Locate the cell with the specified text and output its (X, Y) center coordinate. 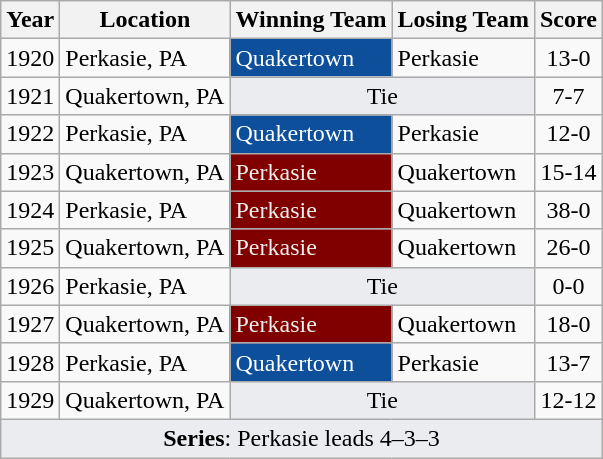
13-0 (568, 58)
1927 (30, 324)
Year (30, 20)
1923 (30, 172)
1925 (30, 248)
Series: Perkasie leads 4–3–3 (302, 438)
Score (568, 20)
Location (145, 20)
1924 (30, 210)
18-0 (568, 324)
0-0 (568, 286)
Winning Team (311, 20)
26-0 (568, 248)
1922 (30, 134)
1921 (30, 96)
Losing Team (463, 20)
38-0 (568, 210)
12-0 (568, 134)
1920 (30, 58)
12-12 (568, 400)
1926 (30, 286)
7-7 (568, 96)
1928 (30, 362)
15-14 (568, 172)
1929 (30, 400)
13-7 (568, 362)
